Search for the cell housing the specified text and yield its [X, Y] center coordinate. 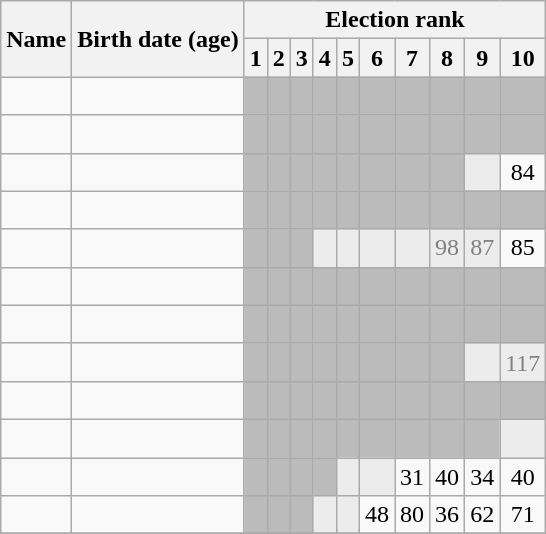
6 [376, 58]
7 [412, 58]
117 [523, 362]
1 [256, 58]
71 [523, 515]
9 [482, 58]
87 [482, 248]
8 [448, 58]
2 [278, 58]
80 [412, 515]
85 [523, 248]
98 [448, 248]
5 [348, 58]
3 [302, 58]
48 [376, 515]
62 [482, 515]
36 [448, 515]
Name [36, 39]
10 [523, 58]
34 [482, 477]
4 [324, 58]
Birth date (age) [158, 39]
31 [412, 477]
84 [523, 172]
Election rank [395, 20]
